Find where the given text appears and provide that cell's center as [X, Y] coordinate. 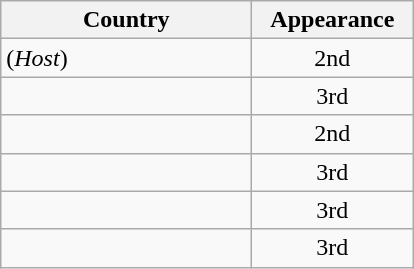
Country [126, 20]
(Host) [126, 58]
Appearance [332, 20]
